Return the [X, Y] coordinate for the center point of the cell that contains the specified text.  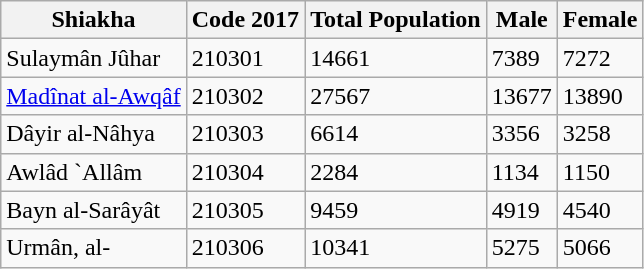
Dâyir al-Nâhya [94, 134]
Urmân, al- [94, 248]
1134 [522, 172]
3258 [600, 134]
Madînat al-Awqâf [94, 96]
210304 [245, 172]
210303 [245, 134]
2284 [396, 172]
14661 [396, 58]
Code 2017 [245, 20]
Sulaymân Jûhar [94, 58]
Awlâd `Allâm [94, 172]
5275 [522, 248]
7272 [600, 58]
13890 [600, 96]
3356 [522, 134]
Total Population [396, 20]
Bayn al-Sarâyât [94, 210]
10341 [396, 248]
6614 [396, 134]
Shiakha [94, 20]
210301 [245, 58]
210306 [245, 248]
27567 [396, 96]
7389 [522, 58]
1150 [600, 172]
Female [600, 20]
Male [522, 20]
13677 [522, 96]
5066 [600, 248]
9459 [396, 210]
210302 [245, 96]
4919 [522, 210]
210305 [245, 210]
4540 [600, 210]
